Search for the cell housing the specified text and yield its [x, y] center coordinate. 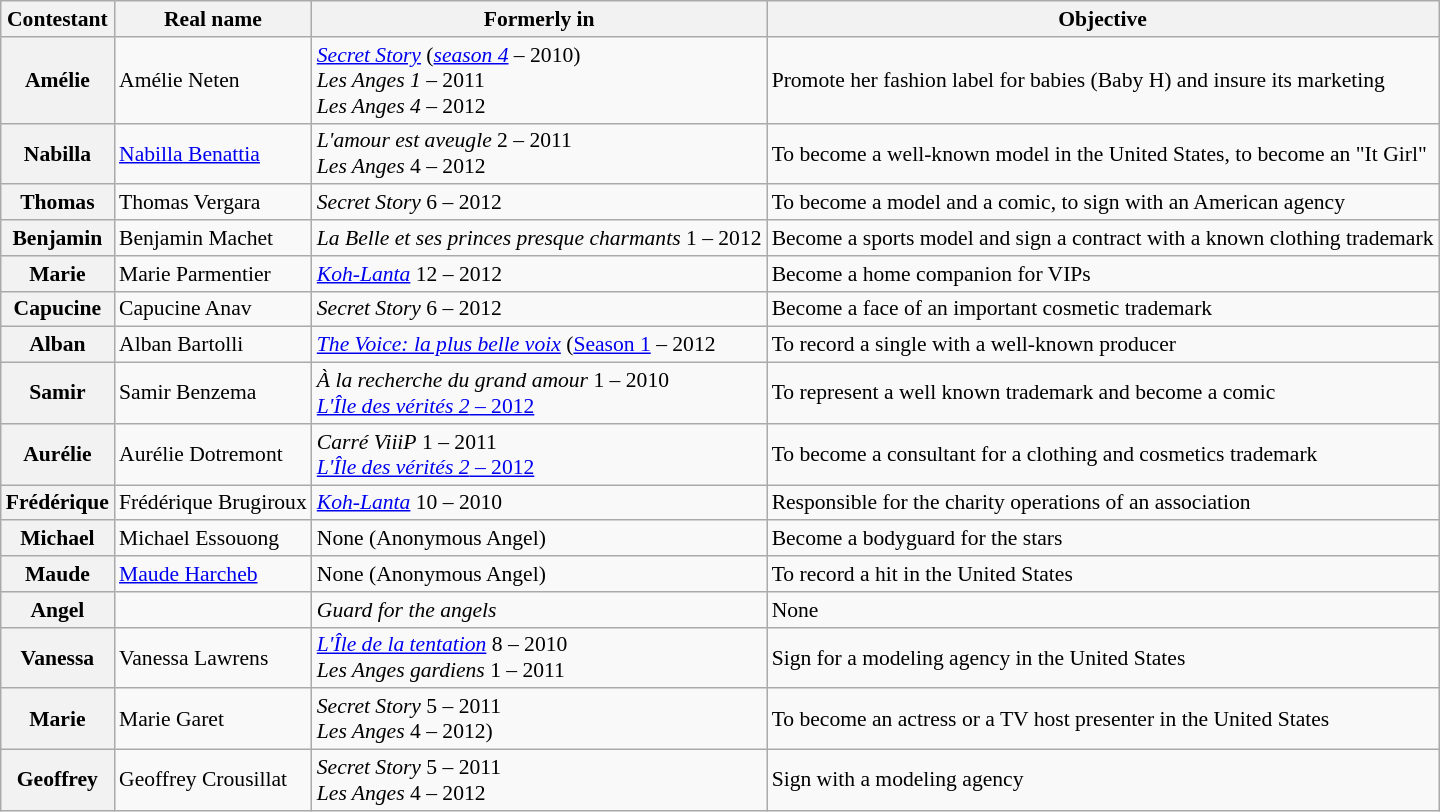
Koh-Lanta 10 – 2010 [540, 503]
Become a bodyguard for the stars [1103, 539]
Become a home companion for VIPs [1103, 274]
Benjamin [58, 238]
Capucine Anav [213, 309]
Marie Parmentier [213, 274]
Alban [58, 345]
To become a well-known model in the United States, to become an "It Girl" [1103, 154]
Thomas Vergara [213, 203]
L'Île de la tentation 8 – 2010 Les Anges gardiens 1 – 2011 [540, 658]
Guard for the angels [540, 610]
To become an actress or a TV host presenter in the United States [1103, 720]
Secret Story 5 – 2011 Les Anges 4 – 2012 [540, 780]
Maude [58, 574]
Geoffrey [58, 780]
Responsible for the charity operations of an association [1103, 503]
Become a face of an important cosmetic trademark [1103, 309]
Thomas [58, 203]
Maude Harcheb [213, 574]
Geoffrey Crousillat [213, 780]
Become a sports model and sign a contract with a known clothing trademark [1103, 238]
Frédérique Brugiroux [213, 503]
None [1103, 610]
To represent a well known trademark and become a comic [1103, 394]
Sign with a modeling agency [1103, 780]
Amélie Neten [213, 80]
Promote her fashion label for babies (Baby H) and insure its marketing [1103, 80]
Nabilla [58, 154]
The Voice: la plus belle voix (Season 1 – 2012 [540, 345]
Vanessa [58, 658]
Nabilla Benattia [213, 154]
Alban Bartolli [213, 345]
Real name [213, 19]
Sign for a modeling agency in the United States [1103, 658]
Angel [58, 610]
Formerly in [540, 19]
Secret Story 5 – 2011 Les Anges 4 – 2012) [540, 720]
Secret Story (season 4 – 2010) Les Anges 1 – 2011 Les Anges 4 – 2012 [540, 80]
Samir [58, 394]
Michael Essouong [213, 539]
To become a model and a comic, to sign with an American agency [1103, 203]
Amélie [58, 80]
To record a hit in the United States [1103, 574]
Koh-Lanta 12 – 2012 [540, 274]
La Belle et ses princes presque charmants 1 – 2012 [540, 238]
Carré ViiiP 1 – 2011 L'Île des vérités 2 – 2012 [540, 454]
Objective [1103, 19]
L'amour est aveugle 2 – 2011 Les Anges 4 – 2012 [540, 154]
Marie Garet [213, 720]
À la recherche du grand amour 1 – 2010 L'Île des vérités 2 – 2012 [540, 394]
Michael [58, 539]
Aurélie Dotremont [213, 454]
Samir Benzema [213, 394]
Frédérique [58, 503]
Capucine [58, 309]
Contestant [58, 19]
To become a consultant for a clothing and cosmetics trademark [1103, 454]
To record a single with a well-known producer [1103, 345]
Benjamin Machet [213, 238]
Aurélie [58, 454]
Vanessa Lawrens [213, 658]
